Return the [x, y] coordinate for the center point of the cell that contains the specified text.  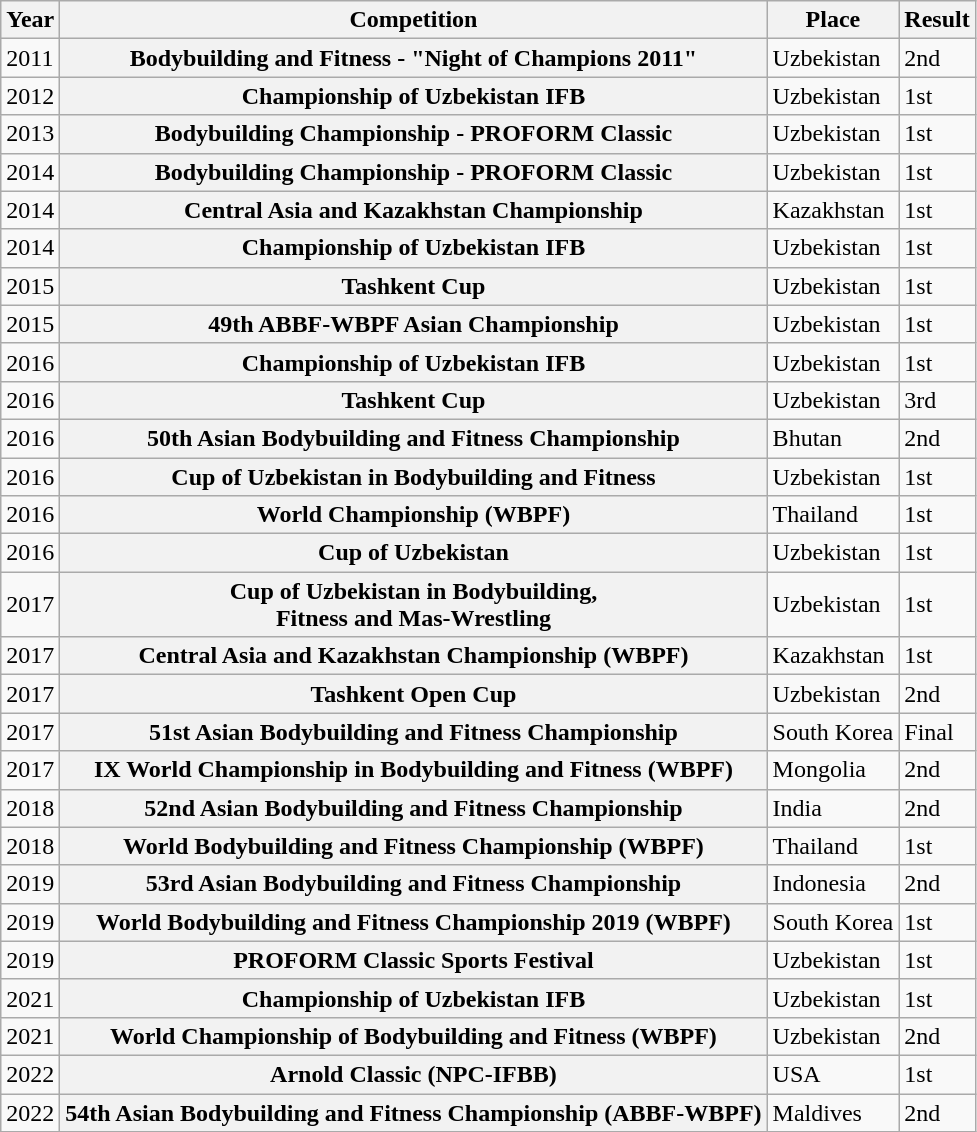
Cup of Uzbekistan [414, 553]
World Championship (WBPF) [414, 515]
2012 [30, 96]
Cup of Uzbekistan in Bodybuilding and Fitness [414, 477]
USA [833, 1074]
3rd [937, 400]
PROFORM Classic Sports Festival [414, 960]
51st Asian Bodybuilding and Fitness Championship [414, 732]
Place [833, 20]
Year [30, 20]
49th ABBF-WBPF Asian Championship [414, 324]
Central Asia and Kazakhstan Championship (WBPF) [414, 656]
53rd Asian Bodybuilding and Fitness Championship [414, 884]
Final [937, 732]
Maldives [833, 1113]
World Bodybuilding and Fitness Championship 2019 (WBPF) [414, 922]
Arnold Classic (NPC-IFBB) [414, 1074]
IX World Championship in Bodybuilding and Fitness (WBPF) [414, 770]
2011 [30, 58]
52nd Asian Bodybuilding and Fitness Championship [414, 808]
India [833, 808]
54th Asian Bodybuilding and Fitness Championship (ABBF-WBPF) [414, 1113]
Central Asia and Kazakhstan Championship [414, 210]
Cup of Uzbekistan in Bodybuilding,Fitness and Mas-Wrestling [414, 604]
Competition [414, 20]
Result [937, 20]
Indonesia [833, 884]
World Bodybuilding and Fitness Championship (WBPF) [414, 846]
50th Asian Bodybuilding and Fitness Championship [414, 438]
Bhutan [833, 438]
World Championship of Bodybuilding and Fitness (WBPF) [414, 1036]
Tashkent Open Cup [414, 694]
2013 [30, 134]
Mongolia [833, 770]
Bodybuilding and Fitness - "Night of Champions 2011" [414, 58]
